Provide the (X, Y) coordinate of the cell's center where the given text is located.  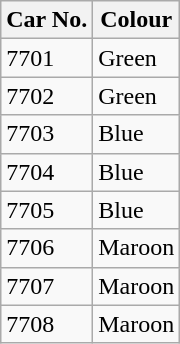
7704 (47, 172)
7701 (47, 58)
Colour (136, 20)
7702 (47, 96)
Car No. (47, 20)
7705 (47, 210)
7707 (47, 286)
7703 (47, 134)
7706 (47, 248)
7708 (47, 324)
